Output the (x, y) coordinate of the center of the cell containing the given text.  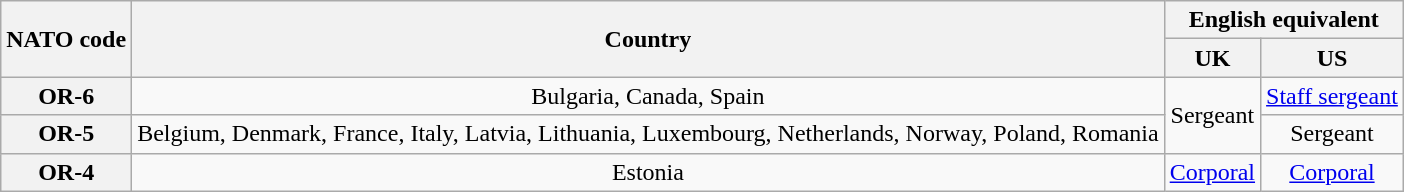
OR-4 (66, 172)
US (1332, 58)
UK (1212, 58)
NATO code (66, 39)
OR-6 (66, 96)
Bulgaria, Canada, Spain (648, 96)
Country (648, 39)
Staff sergeant (1332, 96)
English equivalent (1284, 20)
Belgium, Denmark, France, Italy, Latvia, Lithuania, Luxembourg, Netherlands, Norway, Poland, Romania (648, 134)
Estonia (648, 172)
OR-5 (66, 134)
